Find where the given text appears and provide that cell's center as (x, y) coordinate. 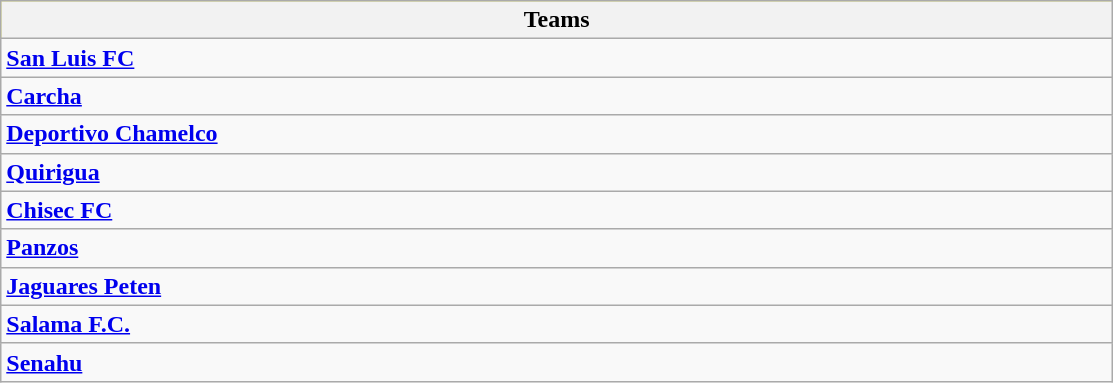
Deportivo Chamelco (557, 134)
Carcha (557, 96)
Salama F.C. (557, 324)
Senahu (557, 362)
San Luis FC (557, 58)
Chisec FC (557, 210)
Quirigua (557, 172)
Panzos (557, 248)
Jaguares Peten (557, 286)
Teams (557, 20)
